Determine the [X, Y] coordinate at the center of the cell enclosing the given text.  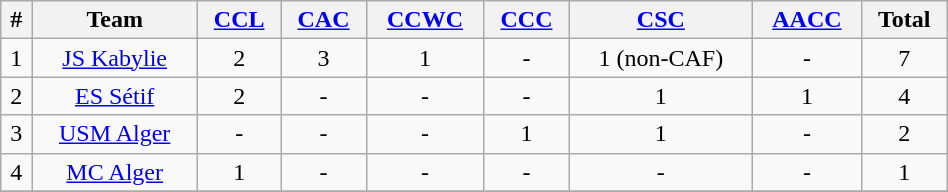
CCWC [425, 20]
CCL [238, 20]
1 (non-CAF) [660, 58]
CAC [324, 20]
MC Alger [114, 172]
CSC [660, 20]
# [16, 20]
CCC [526, 20]
JS Kabylie [114, 58]
AACC [808, 20]
Total [904, 20]
USM Alger [114, 134]
Team [114, 20]
ES Sétif [114, 96]
7 [904, 58]
